Detect which cell encompasses the target text, then output its [X, Y] center coordinate. 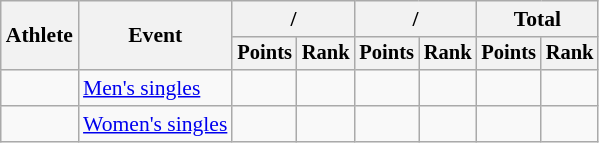
Event [155, 36]
Men's singles [155, 88]
Women's singles [155, 124]
Athlete [40, 36]
Total [537, 19]
